Detect which cell encompasses the target text, then output its (x, y) center coordinate. 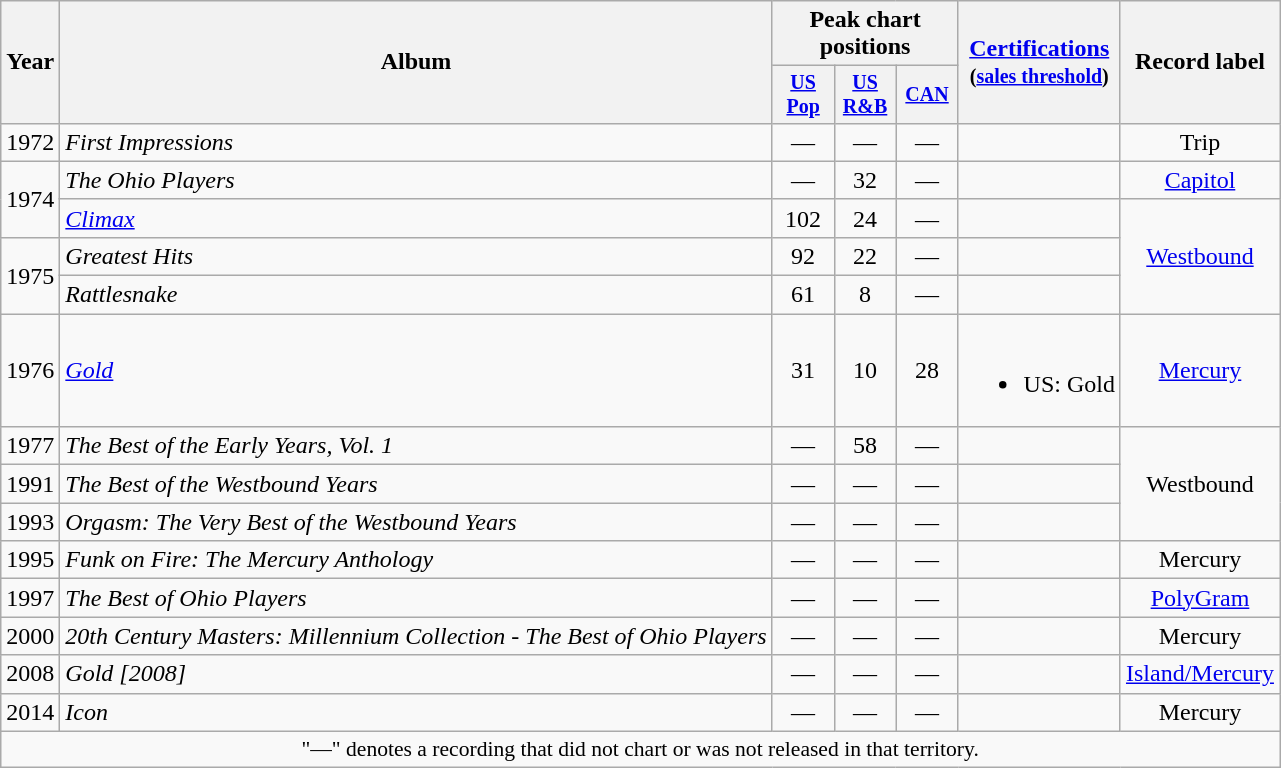
"—" denotes a recording that did not chart or was not released in that territory. (640, 749)
US: Gold (1039, 370)
Rattlesnake (416, 295)
Icon (416, 712)
61 (803, 295)
8 (865, 295)
1977 (30, 446)
1975 (30, 275)
Album (416, 62)
US Pop (803, 94)
1995 (30, 560)
28 (927, 370)
2000 (30, 636)
Certifications(sales threshold) (1039, 62)
1974 (30, 199)
Climax (416, 218)
USR&B (865, 94)
1993 (30, 522)
32 (865, 180)
Orgasm: The Very Best of the Westbound Years (416, 522)
1997 (30, 598)
Island/Mercury (1200, 674)
The Best of the Westbound Years (416, 484)
2014 (30, 712)
1976 (30, 370)
Funk on Fire: The Mercury Anthology (416, 560)
Year (30, 62)
2008 (30, 674)
92 (803, 256)
31 (803, 370)
PolyGram (1200, 598)
First Impressions (416, 142)
Greatest Hits (416, 256)
The Best of Ohio Players (416, 598)
10 (865, 370)
Gold (416, 370)
The Ohio Players (416, 180)
Capitol (1200, 180)
1991 (30, 484)
22 (865, 256)
20th Century Masters: Millennium Collection - The Best of Ohio Players (416, 636)
Gold [2008] (416, 674)
CAN (927, 94)
24 (865, 218)
1972 (30, 142)
58 (865, 446)
Peak chart positions (865, 34)
102 (803, 218)
Trip (1200, 142)
The Best of the Early Years, Vol. 1 (416, 446)
Record label (1200, 62)
